For the text-containing cell, return its midpoint in [x, y] coordinate format. 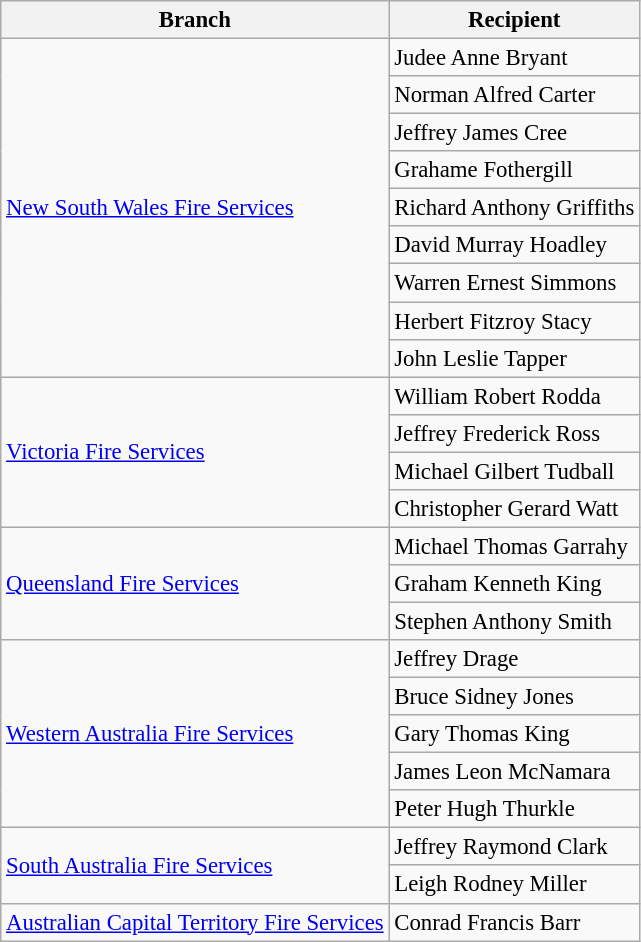
Michael Thomas Garrahy [514, 546]
Stephen Anthony Smith [514, 621]
John Leslie Tapper [514, 358]
Judee Anne Bryant [514, 58]
Michael Gilbert Tudball [514, 471]
Grahame Fothergill [514, 170]
David Murray Hoadley [514, 245]
Victoria Fire Services [195, 452]
Branch [195, 20]
Jeffrey Drage [514, 659]
Peter Hugh Thurkle [514, 809]
Warren Ernest Simmons [514, 283]
James Leon McNamara [514, 772]
Christopher Gerard Watt [514, 509]
Western Australia Fire Services [195, 734]
Herbert Fitzroy Stacy [514, 321]
Queensland Fire Services [195, 584]
South Australia Fire Services [195, 866]
Graham Kenneth King [514, 584]
Gary Thomas King [514, 734]
Leigh Rodney Miller [514, 885]
Richard Anthony Griffiths [514, 208]
Recipient [514, 20]
Jeffrey Frederick Ross [514, 433]
Conrad Francis Barr [514, 922]
Bruce Sidney Jones [514, 697]
Jeffrey James Cree [514, 133]
Norman Alfred Carter [514, 95]
William Robert Rodda [514, 396]
New South Wales Fire Services [195, 208]
Australian Capital Territory Fire Services [195, 922]
Jeffrey Raymond Clark [514, 847]
